Scan for the cell matching the given text and deliver its [x, y] coordinate at center. 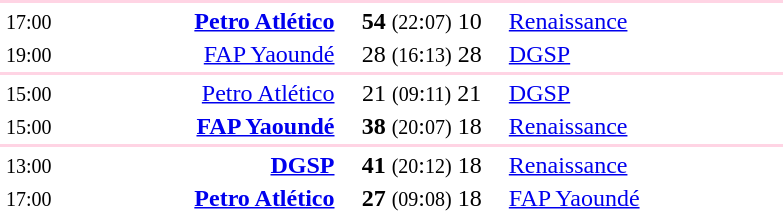
54 (22:07) 10 [422, 21]
19:00 [28, 54]
38 (20:07) 18 [422, 126]
13:00 [28, 165]
28 (16:13) 28 [422, 54]
17:00 [28, 21]
21 (09:11) 21 [422, 93]
41 (20:12) 18 [422, 165]
